Find where the given text appears and provide that cell's center as (x, y) coordinate. 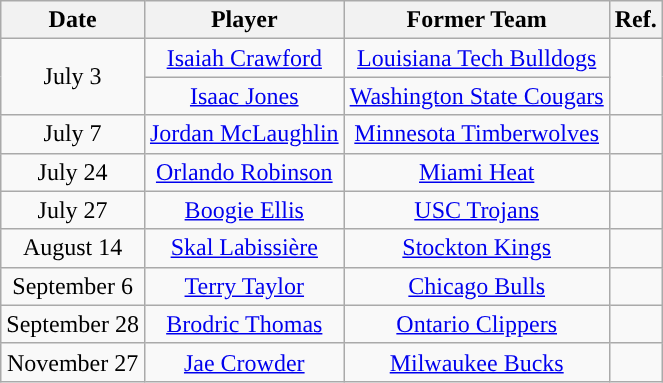
Stockton Kings (476, 248)
July 27 (73, 210)
July 7 (73, 134)
July 3 (73, 77)
Ref. (636, 20)
Milwaukee Bucks (476, 362)
September 6 (73, 286)
Miami Heat (476, 172)
Date (73, 20)
July 24 (73, 172)
September 28 (73, 324)
Minnesota Timberwolves (476, 134)
Terry Taylor (244, 286)
USC Trojans (476, 210)
Washington State Cougars (476, 96)
Player (244, 20)
Boogie Ellis (244, 210)
Former Team (476, 20)
Jae Crowder (244, 362)
Ontario Clippers (476, 324)
Jordan McLaughlin (244, 134)
Brodric Thomas (244, 324)
Isaiah Crawford (244, 58)
Orlando Robinson (244, 172)
Louisiana Tech Bulldogs (476, 58)
November 27 (73, 362)
Skal Labissière (244, 248)
August 14 (73, 248)
Isaac Jones (244, 96)
Chicago Bulls (476, 286)
